Locate the cell with the specified text and output its (x, y) center coordinate. 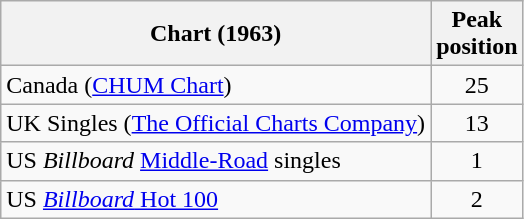
US Billboard Hot 100 (216, 199)
US Billboard Middle-Road singles (216, 161)
Canada (CHUM Chart) (216, 85)
Chart (1963) (216, 34)
Peakposition (477, 34)
2 (477, 199)
13 (477, 123)
1 (477, 161)
25 (477, 85)
UK Singles (The Official Charts Company) (216, 123)
